For the text-containing cell, return its midpoint in [X, Y] coordinate format. 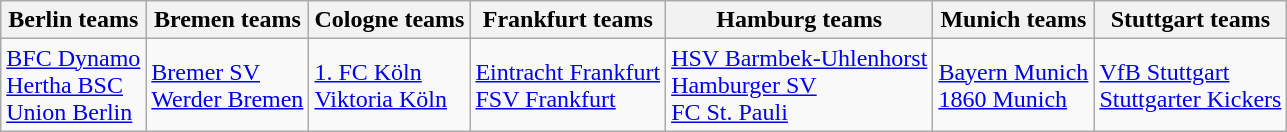
Munich teams [1014, 20]
HSV Barmbek-UhlenhorstHamburger SVFC St. Pauli [800, 85]
Hamburg teams [800, 20]
1. FC KölnViktoria Köln [390, 85]
Bremen teams [228, 20]
VfB StuttgartStuttgarter Kickers [1190, 85]
Bayern Munich1860 Munich [1014, 85]
Frankfurt teams [568, 20]
Eintracht FrankfurtFSV Frankfurt [568, 85]
Stuttgart teams [1190, 20]
Bremer SVWerder Bremen [228, 85]
BFC DynamoHertha BSCUnion Berlin [74, 85]
Berlin teams [74, 20]
Cologne teams [390, 20]
